Search for the cell housing the specified text and yield its (X, Y) center coordinate. 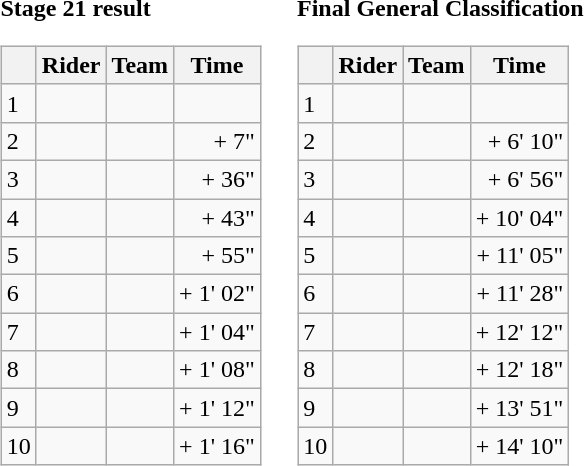
+ 6' 10" (520, 141)
+ 1' 16" (218, 446)
+ 11' 28" (520, 294)
+ 7" (218, 141)
+ 10' 04" (520, 217)
+ 11' 05" (520, 256)
+ 43" (218, 217)
+ 12' 12" (520, 332)
+ 55" (218, 256)
+ 1' 04" (218, 332)
+ 36" (218, 179)
+ 13' 51" (520, 408)
+ 1' 12" (218, 408)
+ 1' 08" (218, 370)
+ 12' 18" (520, 370)
+ 1' 02" (218, 294)
+ 6' 56" (520, 179)
+ 14' 10" (520, 446)
